Determine the (x, y) coordinate at the center of the cell enclosing the given text.  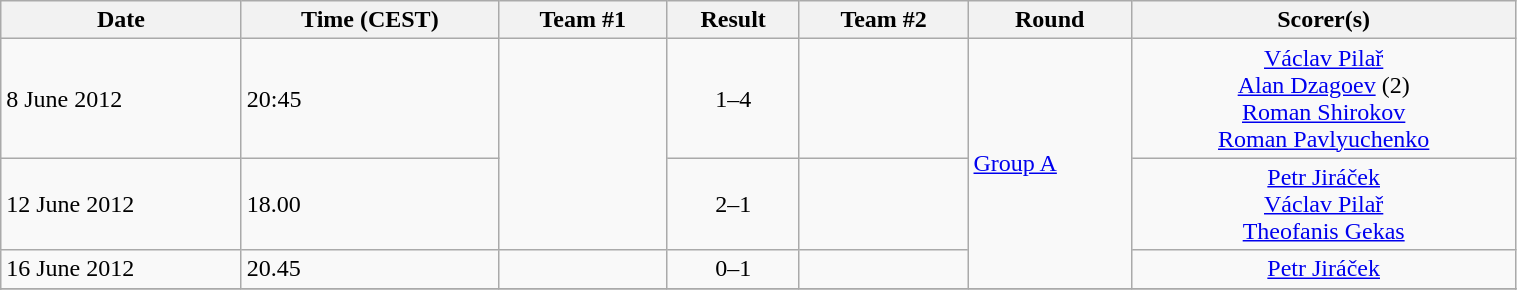
18.00 (370, 204)
Team #2 (884, 20)
8 June 2012 (122, 98)
1–4 (733, 98)
2–1 (733, 204)
Scorer(s) (1324, 20)
20.45 (370, 269)
Team #1 (582, 20)
Date (122, 20)
20:45 (370, 98)
Round (1050, 20)
Václav PilařAlan Dzagoev (2)Roman ShirokovRoman Pavlyuchenko (1324, 98)
16 June 2012 (122, 269)
Group A (1050, 164)
Petr JiráčekVáclav PilařTheofanis Gekas (1324, 204)
0–1 (733, 269)
Time (CEST) (370, 20)
Petr Jiráček (1324, 269)
12 June 2012 (122, 204)
Result (733, 20)
